For the text-containing cell, return its midpoint in (x, y) coordinate format. 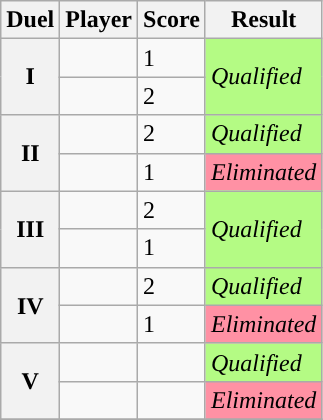
Score (172, 20)
I (30, 77)
III (30, 229)
IV (30, 305)
II (30, 153)
V (30, 381)
Player (99, 20)
Duel (30, 20)
Result (263, 20)
